Return (X, Y) of the center of cell containing provided text 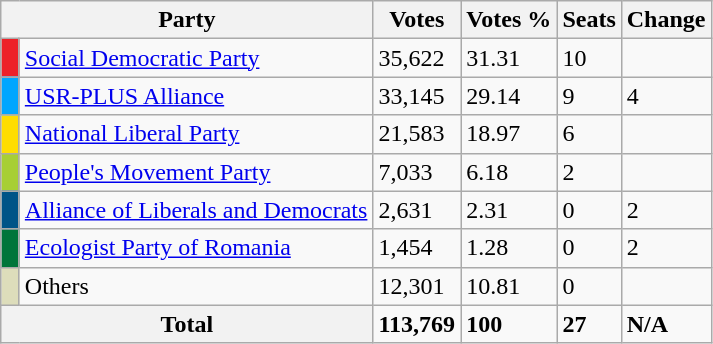
Change (666, 20)
1,454 (417, 248)
Votes (417, 20)
10.81 (509, 286)
N/A (666, 324)
12,301 (417, 286)
35,622 (417, 58)
100 (509, 324)
10 (589, 58)
People's Movement Party (196, 172)
4 (666, 96)
Ecologist Party of Romania (196, 248)
7,033 (417, 172)
31.31 (509, 58)
6.18 (509, 172)
Alliance of Liberals and Democrats (196, 210)
National Liberal Party (196, 134)
Votes % (509, 20)
18.97 (509, 134)
1.28 (509, 248)
9 (589, 96)
33,145 (417, 96)
27 (589, 324)
6 (589, 134)
Party (187, 20)
Others (196, 286)
29.14 (509, 96)
113,769 (417, 324)
2,631 (417, 210)
USR-PLUS Alliance (196, 96)
Total (187, 324)
Seats (589, 20)
21,583 (417, 134)
Social Democratic Party (196, 58)
2.31 (509, 210)
